Determine the [x, y] coordinate at the center of the cell enclosing the given text.  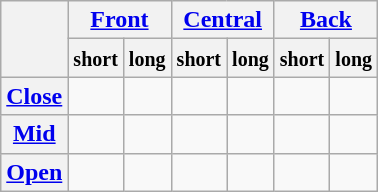
Front [120, 20]
Mid [34, 134]
Open [34, 172]
Back [326, 20]
Central [222, 20]
Close [34, 96]
